Detect which cell encompasses the target text, then output its (X, Y) center coordinate. 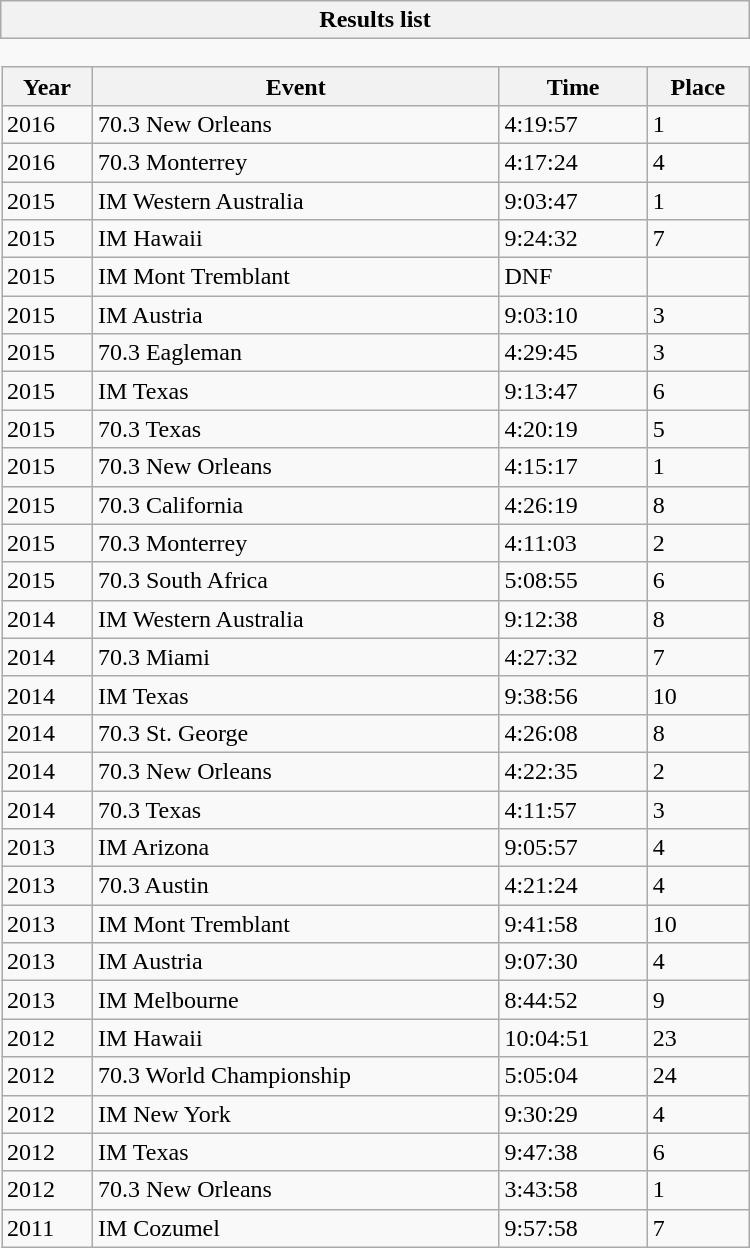
9:57:58 (573, 1228)
9:47:38 (573, 1152)
4:20:19 (573, 429)
2011 (48, 1228)
70.3 Miami (295, 657)
70.3 World Championship (295, 1076)
9:41:58 (573, 924)
9:13:47 (573, 391)
4:15:17 (573, 467)
4:26:19 (573, 505)
70.3 South Africa (295, 581)
IM Arizona (295, 848)
IM New York (295, 1114)
DNF (573, 277)
9:38:56 (573, 695)
3:43:58 (573, 1190)
9:24:32 (573, 239)
4:22:35 (573, 771)
Event (295, 86)
23 (698, 1038)
9:05:57 (573, 848)
9:12:38 (573, 619)
70.3 California (295, 505)
Time (573, 86)
4:21:24 (573, 886)
4:11:03 (573, 543)
70.3 Austin (295, 886)
9 (698, 1000)
10:04:51 (573, 1038)
9:30:29 (573, 1114)
24 (698, 1076)
Results list (375, 20)
4:11:57 (573, 809)
4:27:32 (573, 657)
70.3 Eagleman (295, 353)
9:03:10 (573, 315)
5:08:55 (573, 581)
4:26:08 (573, 733)
4:19:57 (573, 124)
70.3 St. George (295, 733)
IM Cozumel (295, 1228)
4:17:24 (573, 162)
9:03:47 (573, 201)
5:05:04 (573, 1076)
5 (698, 429)
9:07:30 (573, 962)
IM Melbourne (295, 1000)
Year (48, 86)
4:29:45 (573, 353)
Place (698, 86)
8:44:52 (573, 1000)
